From the cell containing the given text, extract its center point as (X, Y) coordinate. 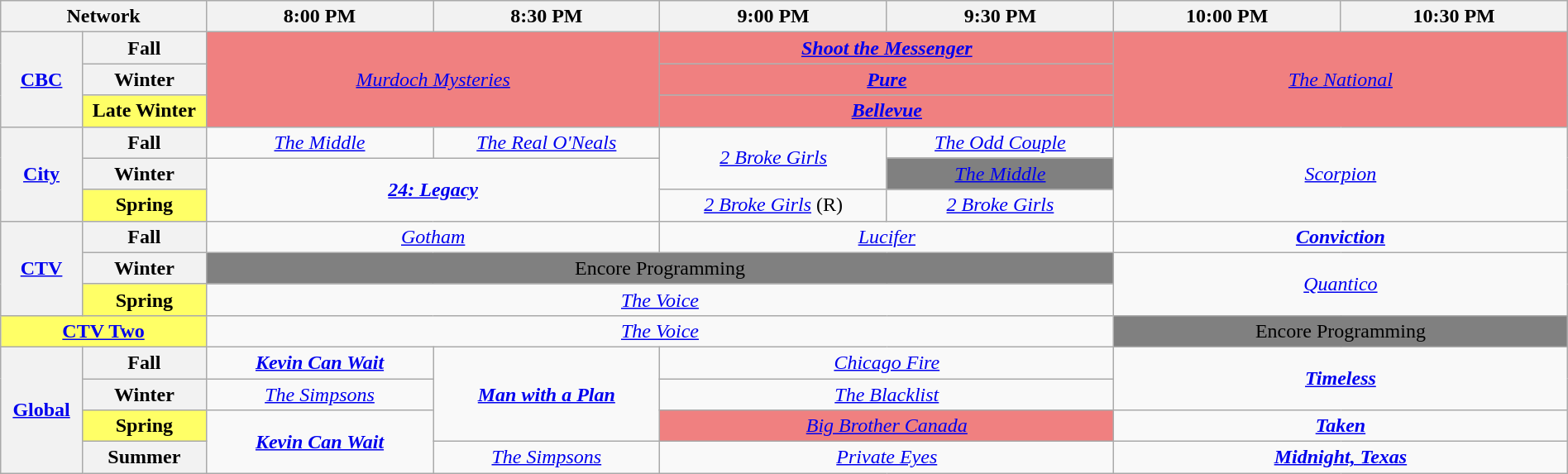
Murdoch Mysteries (433, 79)
Private Eyes (887, 457)
Man with a Plan (547, 394)
Summer (144, 457)
Timeless (1341, 378)
Shoot the Messenger (887, 48)
2 Broke Girls (R) (773, 205)
The National (1341, 79)
10:30 PM (1454, 17)
CTV Two (104, 331)
Quantico (1341, 284)
CBC (41, 79)
Big Brother Canada (887, 426)
Network (104, 17)
The Blacklist (887, 395)
Lucifer (887, 237)
City (41, 174)
CTV (41, 268)
Scorpion (1341, 174)
Pure (887, 79)
Bellevue (887, 111)
8:00 PM (319, 17)
10:00 PM (1227, 17)
Conviction (1341, 237)
Midnight, Texas (1341, 457)
9:00 PM (773, 17)
24: Legacy (433, 189)
Gotham (433, 237)
Chicago Fire (887, 362)
Taken (1341, 426)
The Real O'Neals (547, 142)
Late Winter (144, 111)
The Odd Couple (1000, 142)
Global (41, 409)
8:30 PM (547, 17)
9:30 PM (1000, 17)
